Identify which cell holds the provided text, then report its [x, y] central coordinate. 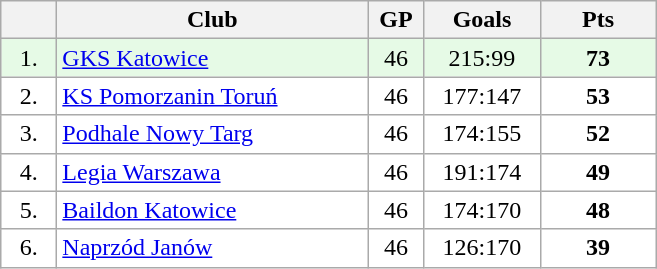
1. [29, 58]
126:170 [482, 248]
48 [598, 210]
191:174 [482, 172]
Legia Warszawa [212, 172]
Goals [482, 20]
Podhale Nowy Targ [212, 134]
3. [29, 134]
5. [29, 210]
Club [212, 20]
73 [598, 58]
GP [396, 20]
KS Pomorzanin Toruń [212, 96]
6. [29, 248]
GKS Katowice [212, 58]
215:99 [482, 58]
Baildon Katowice [212, 210]
49 [598, 172]
4. [29, 172]
39 [598, 248]
Naprzód Janów [212, 248]
177:147 [482, 96]
2. [29, 96]
174:170 [482, 210]
174:155 [482, 134]
53 [598, 96]
Pts [598, 20]
52 [598, 134]
